Find where the given text appears and provide that cell's center as (X, Y) coordinate. 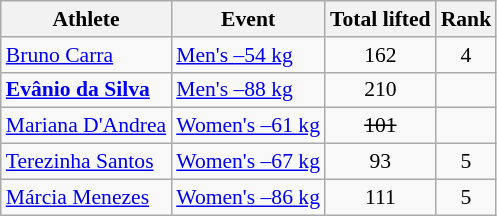
Men's –54 kg (248, 55)
Bruno Carra (86, 55)
210 (380, 90)
Terezinha Santos (86, 162)
Women's –61 kg (248, 126)
4 (466, 55)
Athlete (86, 19)
Mariana D'Andrea (86, 126)
162 (380, 55)
93 (380, 162)
Evânio da Silva (86, 90)
101 (380, 126)
Rank (466, 19)
Women's –86 kg (248, 197)
111 (380, 197)
Men's –88 kg (248, 90)
Event (248, 19)
Total lifted (380, 19)
Women's –67 kg (248, 162)
Márcia Menezes (86, 197)
